Return the [X, Y] coordinate for the center point of the cell that contains the specified text.  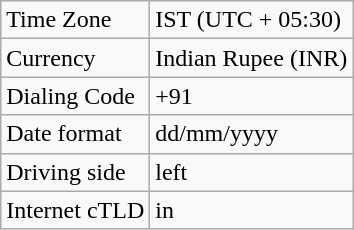
+91 [252, 96]
Indian Rupee (INR) [252, 58]
Date format [76, 134]
Internet cTLD [76, 210]
Time Zone [76, 20]
Dialing Code [76, 96]
Currency [76, 58]
left [252, 172]
IST (UTC + 05:30) [252, 20]
in [252, 210]
Driving side [76, 172]
dd/mm/yyyy [252, 134]
